Determine the [X, Y] coordinate at the center of the cell enclosing the given text.  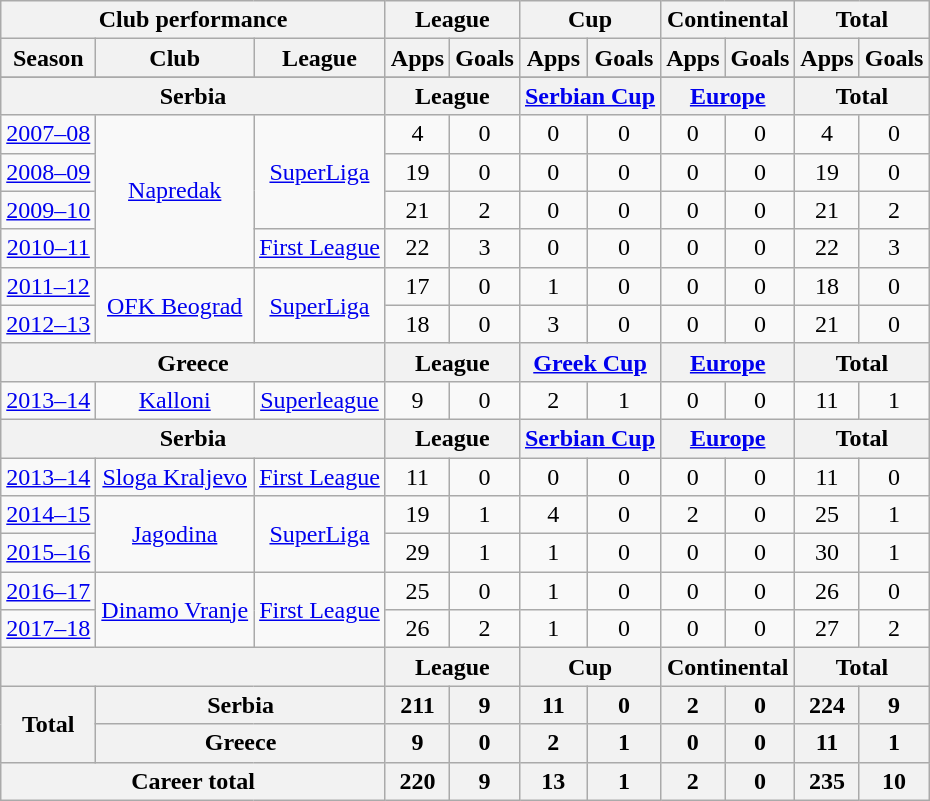
2007–08 [48, 134]
Career total [194, 781]
235 [827, 781]
13 [553, 781]
29 [417, 553]
Season [48, 58]
10 [894, 781]
2015–16 [48, 553]
Club performance [194, 20]
Greek Cup [590, 362]
OFK Beograd [175, 305]
17 [417, 286]
Sloga Kraljevo [175, 477]
27 [827, 629]
220 [417, 781]
224 [827, 705]
Superleague [320, 400]
Napredak [175, 191]
2014–15 [48, 515]
2011–12 [48, 286]
Club [175, 58]
2016–17 [48, 591]
Dinamo Vranje [175, 610]
211 [417, 705]
Jagodina [175, 534]
30 [827, 553]
2008–09 [48, 172]
2017–18 [48, 629]
2009–10 [48, 210]
Kalloni [175, 400]
2010–11 [48, 248]
2012–13 [48, 324]
